Pinpoint the cell where the given text exists, returning its (x, y) midpoint coordinate. 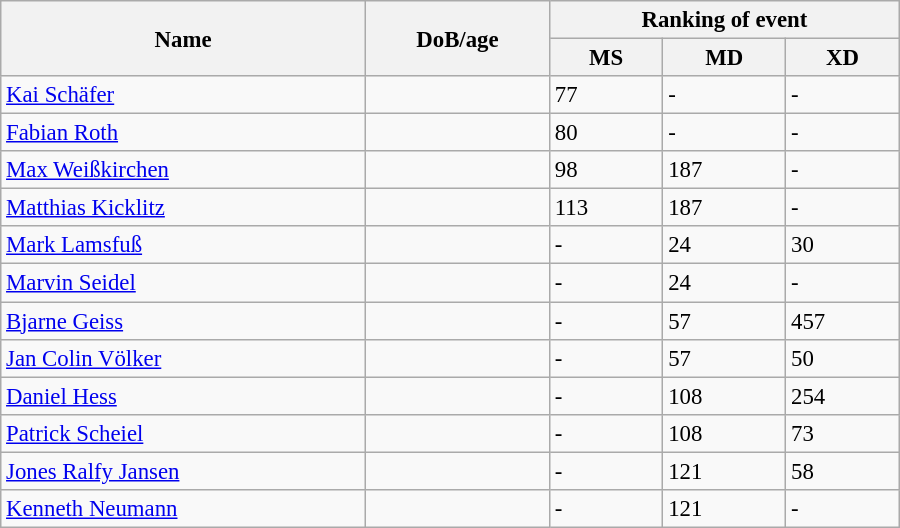
Bjarne Geiss (184, 321)
77 (606, 95)
Jan Colin Völker (184, 358)
Jones Ralfy Jansen (184, 471)
30 (842, 245)
Name (184, 38)
50 (842, 358)
Daniel Hess (184, 396)
XD (842, 58)
MD (724, 58)
Matthias Kicklitz (184, 208)
Fabian Roth (184, 133)
Max Weißkirchen (184, 170)
113 (606, 208)
254 (842, 396)
Marvin Seidel (184, 283)
Ranking of event (724, 20)
98 (606, 170)
457 (842, 321)
DoB/age (457, 38)
Mark Lamsfuß (184, 245)
73 (842, 433)
Patrick Scheiel (184, 433)
MS (606, 58)
Kenneth Neumann (184, 509)
80 (606, 133)
58 (842, 471)
Kai Schäfer (184, 95)
